Extract the [x, y] coordinate from the center of the cell holding the provided text.  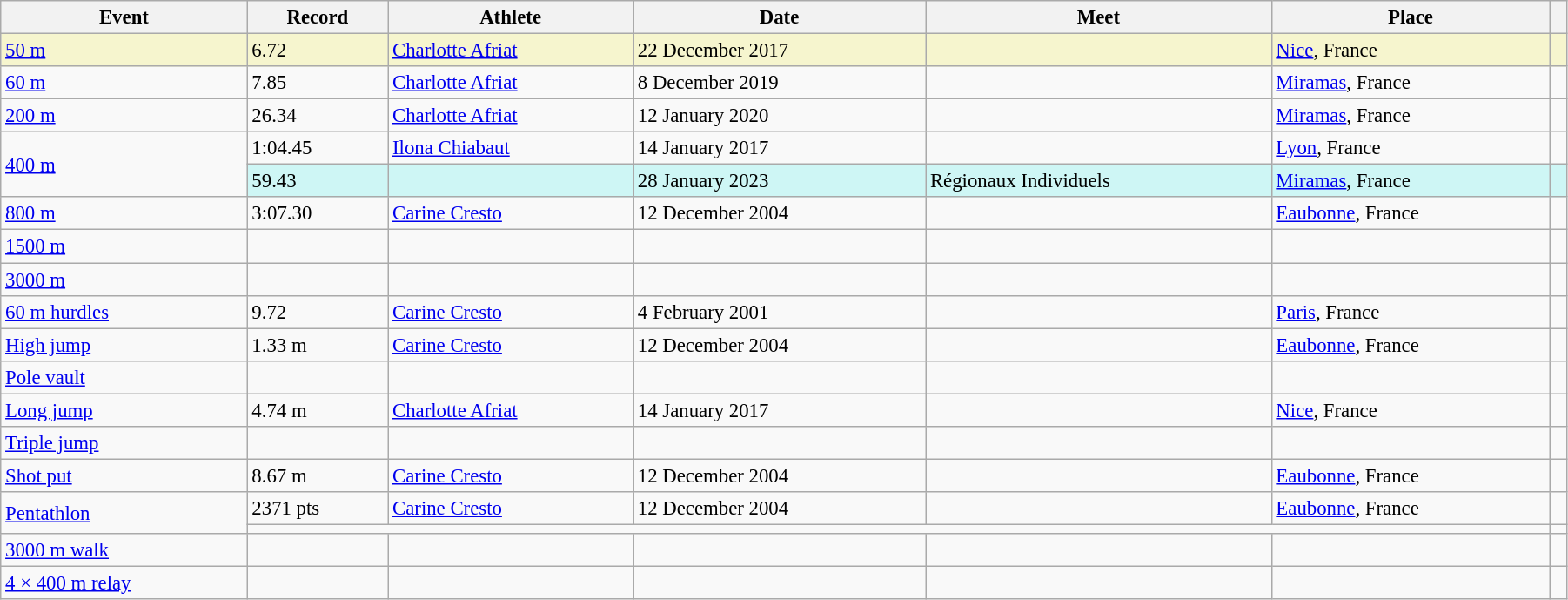
Meet [1098, 17]
Pole vault [124, 377]
28 January 2023 [780, 181]
59.43 [318, 181]
Pentathlon [124, 513]
Athlete [511, 17]
Ilona Chiabaut [511, 148]
12 January 2020 [780, 116]
3:07.30 [318, 213]
1.33 m [318, 345]
9.72 [318, 312]
Triple jump [124, 443]
Record [318, 17]
7.85 [318, 83]
Date [780, 17]
60 m hurdles [124, 312]
22 December 2017 [780, 51]
1:04.45 [318, 148]
4 × 400 m relay [124, 583]
4 February 2001 [780, 312]
3000 m walk [124, 550]
200 m [124, 116]
8.67 m [318, 475]
3000 m [124, 280]
Paris, France [1411, 312]
400 m [124, 164]
Shot put [124, 475]
Event [124, 17]
4.74 m [318, 410]
1500 m [124, 246]
26.34 [318, 116]
8 December 2019 [780, 83]
Régionaux Individuels [1098, 181]
Lyon, France [1411, 148]
6.72 [318, 51]
60 m [124, 83]
2371 pts [318, 509]
50 m [124, 51]
800 m [124, 213]
Place [1411, 17]
High jump [124, 345]
Long jump [124, 410]
